For the text-containing cell, return its midpoint in (X, Y) coordinate format. 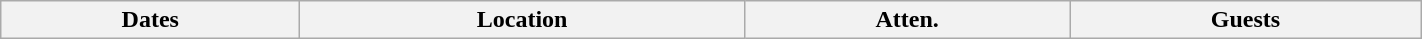
Location (522, 20)
Dates (150, 20)
Guests (1246, 20)
Atten. (906, 20)
